Return [X, Y] of the center of cell containing provided text 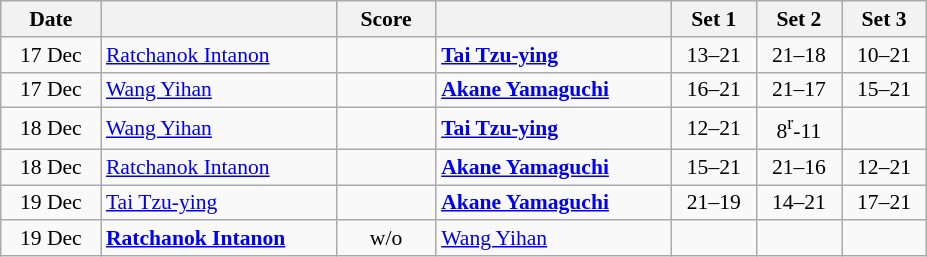
Set 1 [714, 19]
21–18 [798, 55]
21–17 [798, 90]
8r-11 [798, 128]
13–21 [714, 55]
10–21 [884, 55]
Set 3 [884, 19]
17–21 [884, 203]
14–21 [798, 203]
w/o [386, 239]
Date [51, 19]
21–16 [798, 167]
Set 2 [798, 19]
Score [386, 19]
21–19 [714, 203]
16–21 [714, 90]
